For the text-containing cell, return its midpoint in [X, Y] coordinate format. 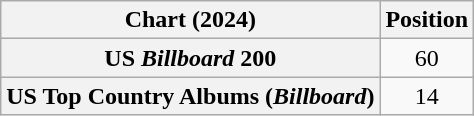
Position [427, 20]
60 [427, 58]
US Top Country Albums (Billboard) [190, 96]
14 [427, 96]
US Billboard 200 [190, 58]
Chart (2024) [190, 20]
